Return [x, y] of the center of cell containing provided text 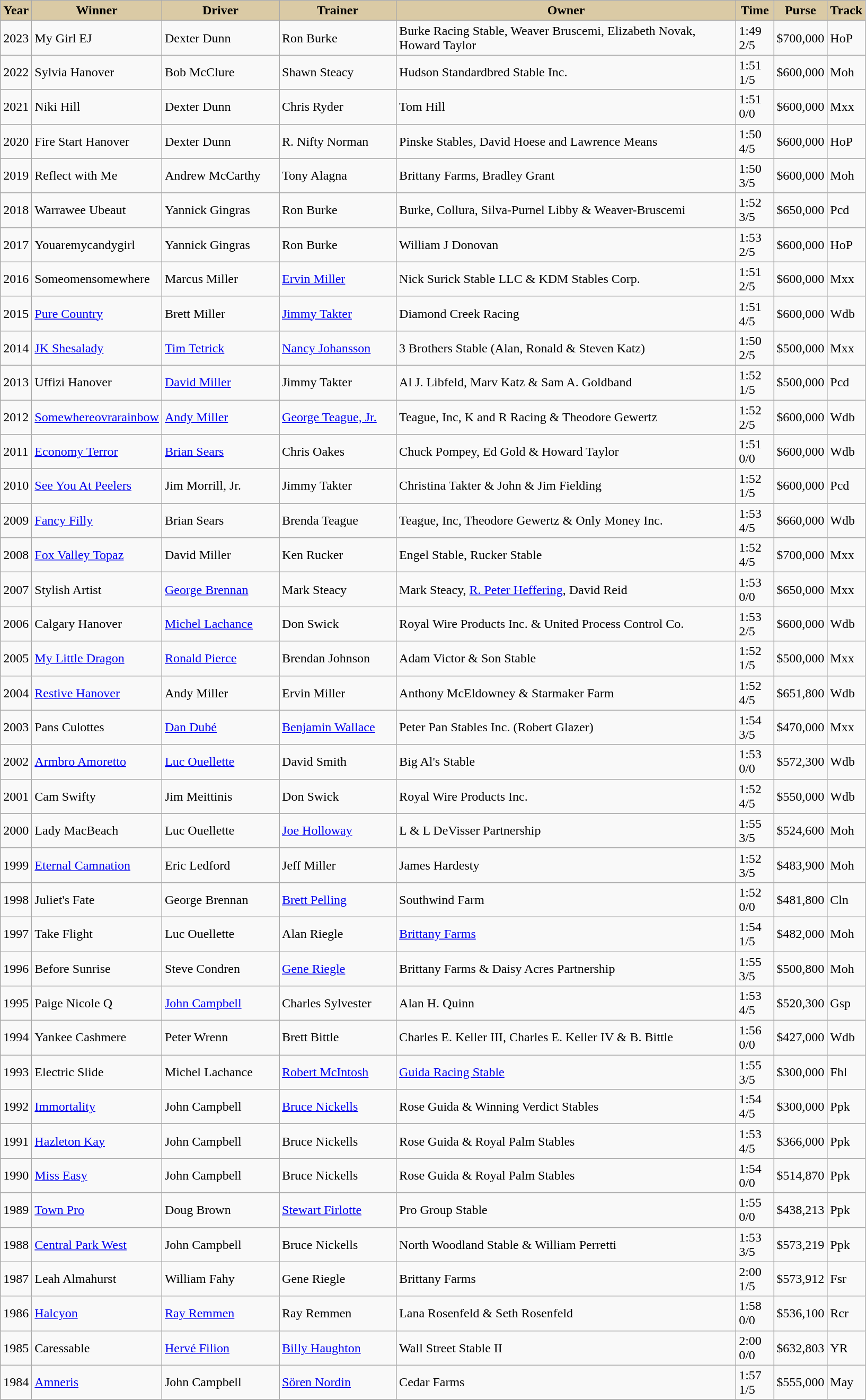
North Woodland Stable & William Perretti [566, 1244]
1984 [16, 1382]
Rose Guida & Winning Verdict Stables [566, 1106]
Chris Ryder [338, 107]
2010 [16, 486]
Mark Steacy [338, 589]
Trainer [338, 11]
1:54 4/5 [755, 1106]
3 Brothers Stable (Alan, Ronald & Steven Katz) [566, 348]
Brittany Farms, Bradley Grant [566, 176]
$573,912 [800, 1279]
Winner [97, 11]
Jim Morrill, Jr. [220, 486]
Anthony McEldowney & Starmaker Farm [566, 693]
Brett Bittle [338, 1038]
Brendan Johnson [338, 658]
Restive Hanover [97, 693]
2019 [16, 176]
Shawn Steacy [338, 72]
Niki Hill [97, 107]
Benjamin Wallace [338, 727]
1:49 2/5 [755, 38]
Al J. Libfeld, Marv Katz & Sam A. Goldband [566, 383]
Ken Rucker [338, 555]
Driver [220, 11]
1:54 1/5 [755, 934]
Hervé Filion [220, 1348]
Tom Hill [566, 107]
$651,800 [800, 693]
Electric Slide [97, 1073]
$520,300 [800, 1004]
$555,000 [800, 1382]
2008 [16, 555]
$500,800 [800, 969]
Steve Condren [220, 969]
Pure Country [97, 314]
Somewhereovrarainbow [97, 417]
1:56 0/0 [755, 1038]
Hazleton Kay [97, 1141]
Sören Nordin [338, 1382]
Amneris [97, 1382]
Paige Nicole Q [97, 1004]
Owner [566, 11]
1:52 2/5 [755, 417]
Brenda Teague [338, 520]
1:50 4/5 [755, 141]
2013 [16, 383]
1:50 3/5 [755, 176]
2001 [16, 796]
Fire Start Hanover [97, 141]
Guida Racing Stable [566, 1073]
Gsp [846, 1004]
1991 [16, 1141]
2:00 0/0 [755, 1348]
YR [846, 1348]
Warrawee Ubeaut [97, 210]
Chuck Pompey, Ed Gold & Howard Taylor [566, 451]
2012 [16, 417]
2016 [16, 279]
Tony Alagna [338, 176]
2004 [16, 693]
Chris Oakes [338, 451]
2011 [16, 451]
Burke, Collura, Silva-Purnel Libby & Weaver-Bruscemi [566, 210]
Bob McClure [220, 72]
William Fahy [220, 1279]
Royal Wire Products Inc. & United Process Control Co. [566, 624]
2:00 1/5 [755, 1279]
James Hardesty [566, 865]
Brett Miller [220, 314]
1990 [16, 1175]
Jeff Miller [338, 865]
Fox Valley Topaz [97, 555]
William J Donovan [566, 245]
Miss Easy [97, 1175]
Charles E. Keller III, Charles E. Keller IV & B. Bittle [566, 1038]
Youaremycandygirl [97, 245]
1995 [16, 1004]
Central Park West [97, 1244]
Nancy Johansson [338, 348]
2009 [16, 520]
Dan Dubé [220, 727]
Town Pro [97, 1210]
2002 [16, 762]
George Teague, Jr. [338, 417]
1:51 1/5 [755, 72]
Tim Tetrick [220, 348]
Diamond Creek Racing [566, 314]
$366,000 [800, 1141]
$632,803 [800, 1348]
Nick Surick Stable LLC & KDM Stables Corp. [566, 279]
$427,000 [800, 1038]
1987 [16, 1279]
1994 [16, 1038]
JK Shesalady [97, 348]
Royal Wire Products Inc. [566, 796]
Sylvia Hanover [97, 72]
1:52 0/0 [755, 900]
See You At Peelers [97, 486]
Pro Group Stable [566, 1210]
Alan H. Quinn [566, 1004]
1:53 3/5 [755, 1244]
1998 [16, 900]
Burke Racing Stable, Weaver Bruscemi, Elizabeth Novak, Howard Taylor [566, 38]
2021 [16, 107]
2006 [16, 624]
Track [846, 11]
Yankee Cashmere [97, 1038]
Lady MacBeach [97, 831]
L & L DeVisser Partnership [566, 831]
Adam Victor & Son Stable [566, 658]
Leah Almahurst [97, 1279]
Christina Takter & John & Jim Fielding [566, 486]
$483,900 [800, 865]
2000 [16, 831]
Eric Ledford [220, 865]
Fsr [846, 1279]
Mark Steacy, R. Peter Heffering, David Reid [566, 589]
1:51 4/5 [755, 314]
Andrew McCarthy [220, 176]
Purse [800, 11]
Peter Wrenn [220, 1038]
Someomensomewhere [97, 279]
Hudson Standardbred Stable Inc. [566, 72]
1:57 1/5 [755, 1382]
Fancy Filly [97, 520]
1993 [16, 1073]
Immortality [97, 1106]
Engel Stable, Rucker Stable [566, 555]
1997 [16, 934]
Stylish Artist [97, 589]
My Girl EJ [97, 38]
$481,800 [800, 900]
Rcr [846, 1313]
$660,000 [800, 520]
1:50 2/5 [755, 348]
$524,600 [800, 831]
Before Sunrise [97, 969]
$572,300 [800, 762]
Jim Meittinis [220, 796]
My Little Dragon [97, 658]
1999 [16, 865]
$550,000 [800, 796]
Teague, Inc, K and R Racing & Theodore Gewertz [566, 417]
David Smith [338, 762]
Armbro Amoretto [97, 762]
Charles Sylvester [338, 1004]
Doug Brown [220, 1210]
Robert McIntosh [338, 1073]
2022 [16, 72]
Big Al's Stable [566, 762]
Uffizi Hanover [97, 383]
Brittany Farms & Daisy Acres Partnership [566, 969]
Billy Haughton [338, 1348]
$514,870 [800, 1175]
2017 [16, 245]
1:54 3/5 [755, 727]
Calgary Hanover [97, 624]
Lana Rosenfeld & Seth Rosenfeld [566, 1313]
Teague, Inc, Theodore Gewertz & Only Money Inc. [566, 520]
1:58 0/0 [755, 1313]
$573,219 [800, 1244]
2014 [16, 348]
Ronald Pierce [220, 658]
Peter Pan Stables Inc. (Robert Glazer) [566, 727]
Cln [846, 900]
Pans Culottes [97, 727]
Reflect with Me [97, 176]
1988 [16, 1244]
R. Nifty Norman [338, 141]
$438,213 [800, 1210]
May [846, 1382]
1:54 0/0 [755, 1175]
Cam Swifty [97, 796]
Year [16, 11]
1986 [16, 1313]
2003 [16, 727]
Juliet's Fate [97, 900]
2007 [16, 589]
Eternal Camnation [97, 865]
$536,100 [800, 1313]
Economy Terror [97, 451]
Caressable [97, 1348]
Pinske Stables, David Hoese and Lawrence Means [566, 141]
$482,000 [800, 934]
Time [755, 11]
2020 [16, 141]
Southwind Farm [566, 900]
1:55 0/0 [755, 1210]
Brett Pelling [338, 900]
2023 [16, 38]
2015 [16, 314]
2018 [16, 210]
1992 [16, 1106]
Halcyon [97, 1313]
Marcus Miller [220, 279]
1996 [16, 969]
Joe Holloway [338, 831]
2005 [16, 658]
$470,000 [800, 727]
1989 [16, 1210]
Stewart Firlotte [338, 1210]
Fhl [846, 1073]
Cedar Farms [566, 1382]
Wall Street Stable II [566, 1348]
Take Flight [97, 934]
1:51 2/5 [755, 279]
Alan Riegle [338, 934]
1985 [16, 1348]
